Determine the (x, y) coordinate at the center of the cell enclosing the given text.  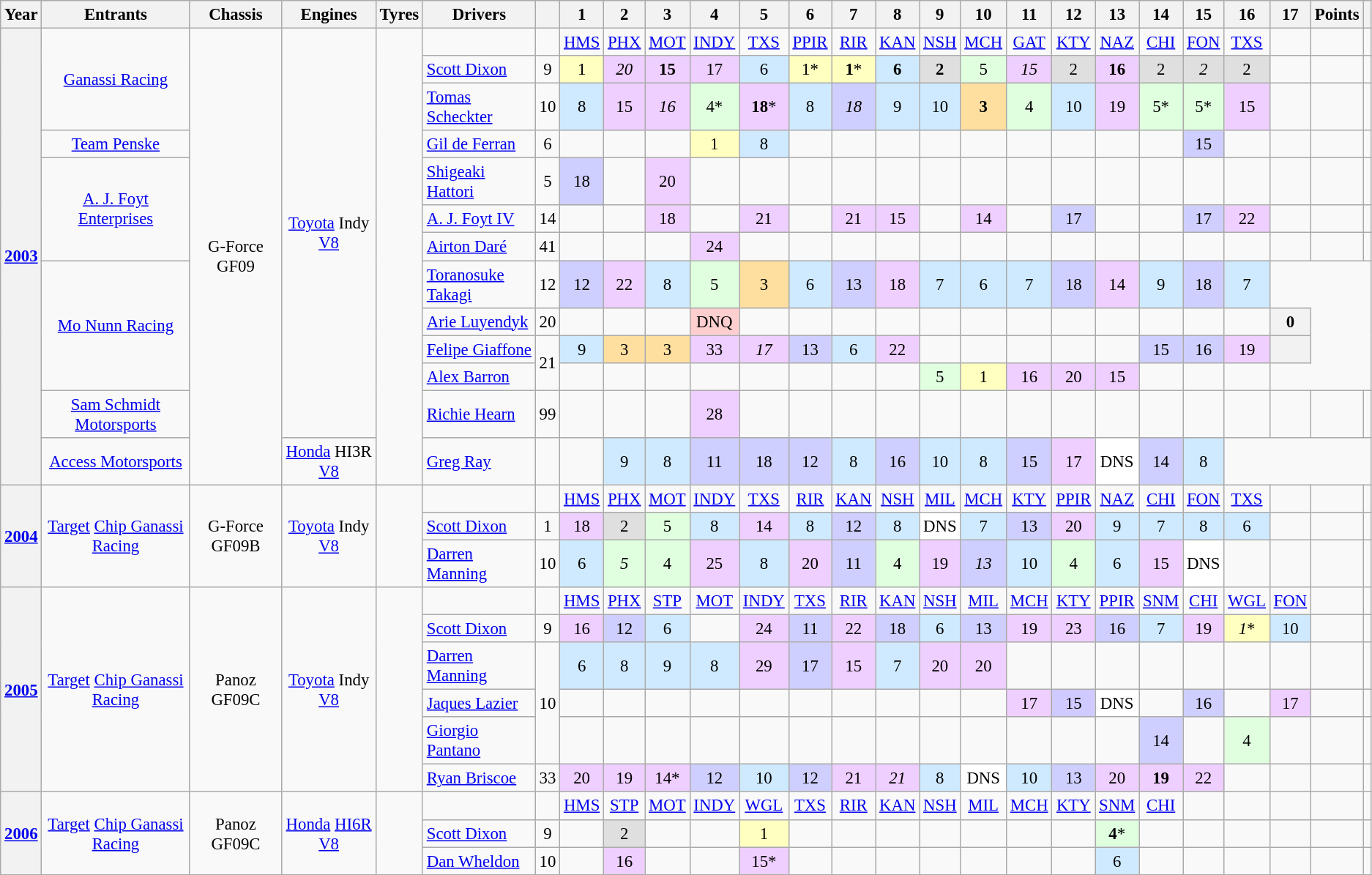
Points (1337, 15)
Mo Nunn Racing (116, 325)
25 (715, 564)
Felipe Giaffone (479, 349)
Toranosuke Takagi (479, 284)
Drivers (479, 15)
Sam Schmidt Motorsports (116, 414)
0 (1290, 321)
Chassis (236, 15)
99 (548, 414)
14* (668, 778)
A. J. Foyt IV (479, 219)
Shigeaki Hattori (479, 182)
Greg Ray (479, 461)
29 (764, 666)
Engines (329, 15)
41 (548, 247)
23 (1073, 629)
Gil de Ferran (479, 144)
2004 (21, 536)
15* (764, 861)
A. J. Foyt Enterprises (116, 209)
2005 (21, 690)
G-Force GF09B (236, 536)
Giorgio Pantano (479, 741)
G-Force GF09 (236, 257)
Jaques Lazier (479, 704)
Honda HI3R V8 (329, 461)
Airton Daré (479, 247)
Ryan Briscoe (479, 778)
Tyres (399, 15)
2006 (21, 833)
Tomas Scheckter (479, 107)
Team Penske (116, 144)
Dan Wheldon (479, 861)
Alex Barron (479, 376)
18* (764, 107)
Ganassi Racing (116, 80)
28 (715, 414)
Richie Hearn (479, 414)
DNQ (715, 321)
Arie Luyendyk (479, 321)
GAT (1029, 42)
Entrants (116, 15)
Year (21, 15)
Access Motorsports (116, 461)
2003 (21, 257)
Honda HI6R V8 (329, 833)
